Provide the [X, Y] coordinate of the cell's center where the given text is located.  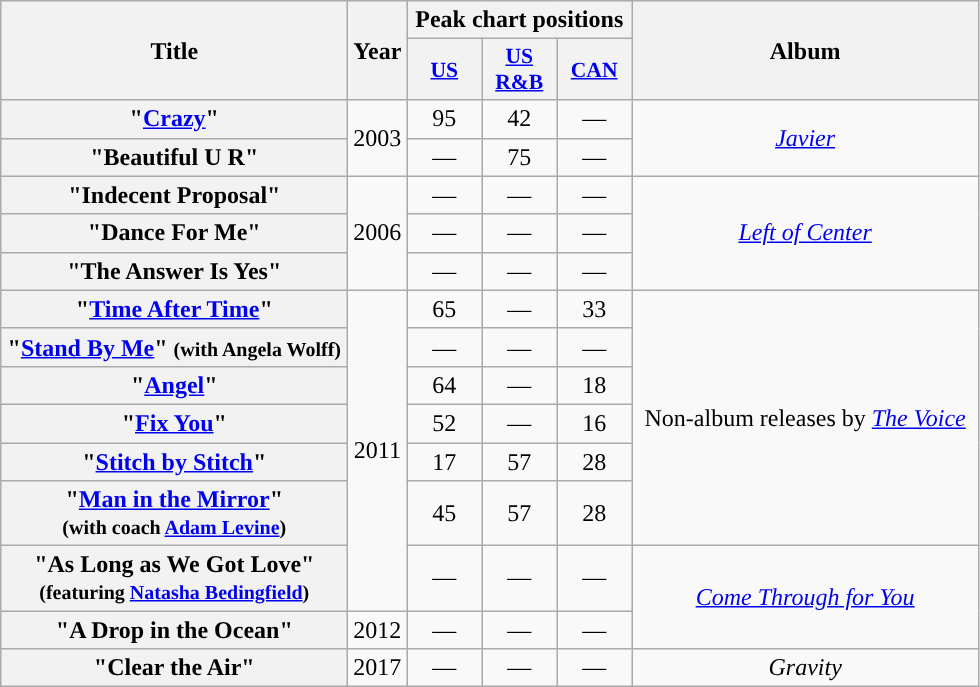
Javier [806, 138]
45 [444, 514]
"As Long as We Got Love" (featuring Natasha Bedingfield) [174, 578]
CAN [594, 70]
Title [174, 50]
"Indecent Proposal" [174, 195]
18 [594, 385]
"Man in the Mirror" (with coach Adam Levine) [174, 514]
2006 [378, 233]
"Stand By Me" (with Angela Wolff) [174, 347]
Non-album releases by The Voice [806, 418]
Peak chart positions [520, 20]
17 [444, 461]
Come Through for You [806, 598]
USR&B [520, 70]
"Angel" [174, 385]
33 [594, 309]
Left of Center [806, 233]
"Clear the Air" [174, 668]
64 [444, 385]
"The Answer Is Yes" [174, 271]
42 [520, 119]
US [444, 70]
"Dance For Me" [174, 233]
"Fix You" [174, 423]
"Crazy" [174, 119]
"Beautiful U R" [174, 157]
"Time After Time" [174, 309]
"Stitch by Stitch" [174, 461]
"A Drop in the Ocean" [174, 630]
2003 [378, 138]
95 [444, 119]
52 [444, 423]
2011 [378, 450]
16 [594, 423]
2012 [378, 630]
Gravity [806, 668]
Year [378, 50]
Album [806, 50]
75 [520, 157]
65 [444, 309]
2017 [378, 668]
